For the text-containing cell, return its midpoint in (x, y) coordinate format. 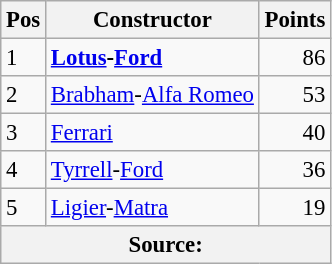
Lotus-Ford (153, 58)
36 (294, 170)
1 (24, 58)
Brabham-Alfa Romeo (153, 95)
40 (294, 133)
3 (24, 133)
5 (24, 208)
4 (24, 170)
Constructor (153, 20)
Pos (24, 20)
86 (294, 58)
Source: (166, 245)
53 (294, 95)
Ligier-Matra (153, 208)
Tyrrell-Ford (153, 170)
2 (24, 95)
Points (294, 20)
Ferrari (153, 133)
19 (294, 208)
